Pinpoint the cell where the given text exists, returning its (X, Y) midpoint coordinate. 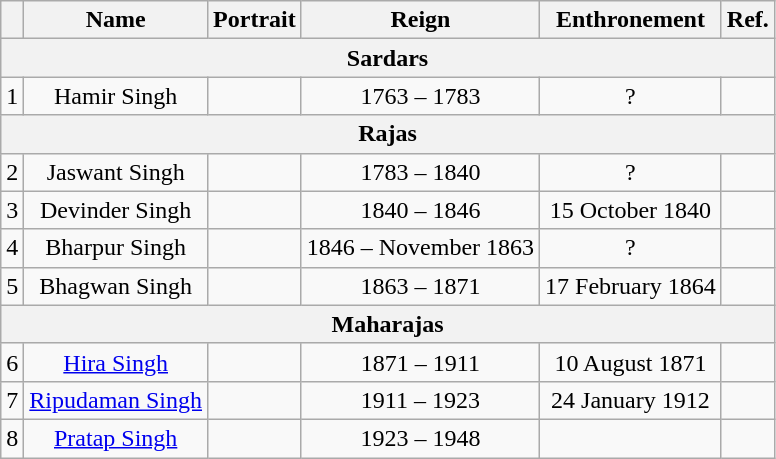
1840 – 1846 (420, 210)
4 (12, 248)
1871 – 1911 (420, 362)
Bharpur Singh (116, 248)
1783 – 1840 (420, 172)
Maharajas (388, 324)
Enthronement (631, 20)
Ref. (748, 20)
Bhagwan Singh (116, 286)
Reign (420, 20)
17 February 1864 (631, 286)
Hira Singh (116, 362)
1846 – November 1863 (420, 248)
Name (116, 20)
Rajas (388, 134)
Devinder Singh (116, 210)
Ripudaman Singh (116, 400)
7 (12, 400)
Hamir Singh (116, 96)
5 (12, 286)
1923 – 1948 (420, 438)
10 August 1871 (631, 362)
3 (12, 210)
1863 – 1871 (420, 286)
8 (12, 438)
1763 – 1783 (420, 96)
2 (12, 172)
6 (12, 362)
1911 – 1923 (420, 400)
1 (12, 96)
Jaswant Singh (116, 172)
15 October 1840 (631, 210)
Pratap Singh (116, 438)
Sardars (388, 58)
Portrait (255, 20)
24 January 1912 (631, 400)
